Locate the cell with the specified text and output its [X, Y] center coordinate. 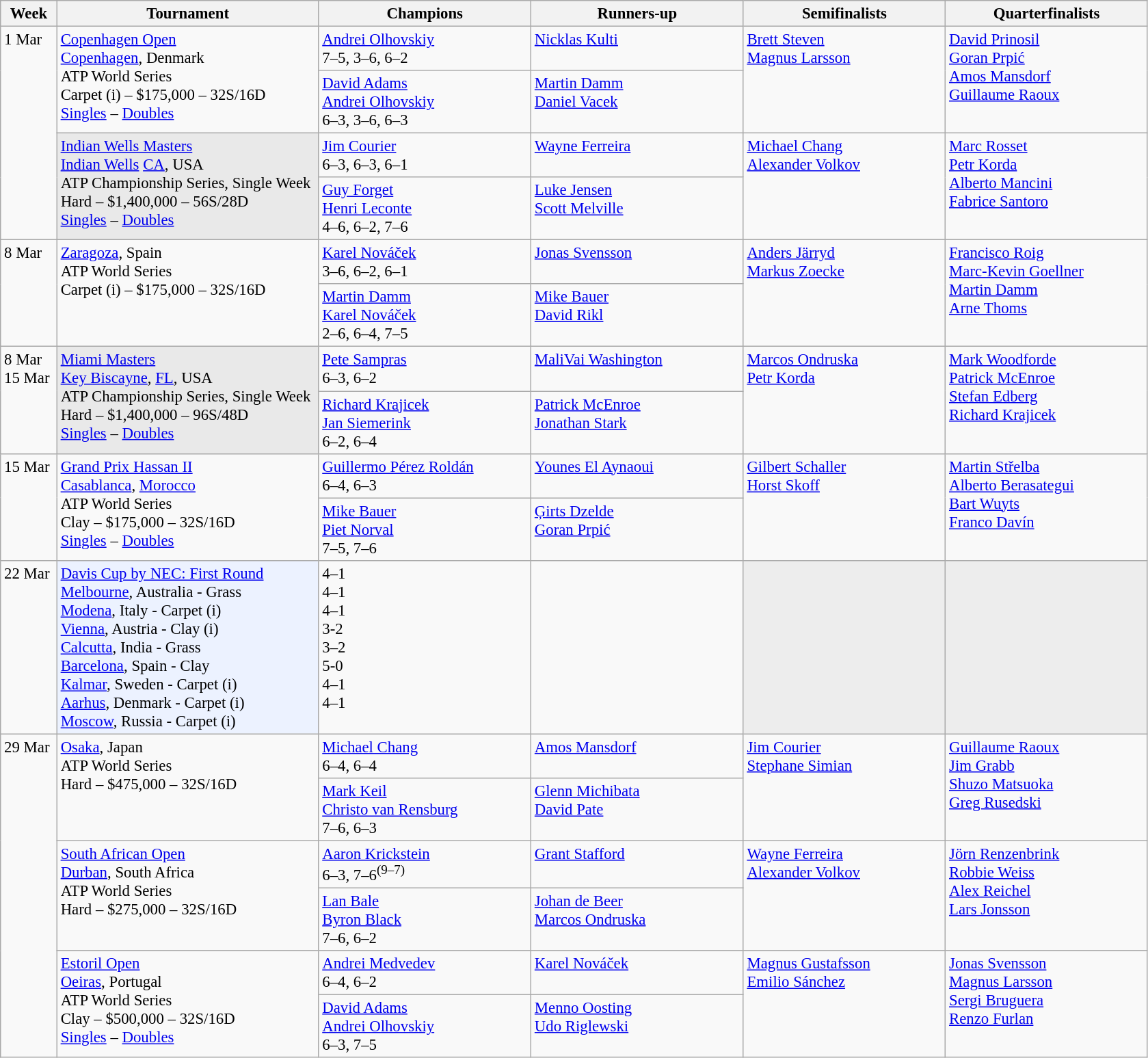
Mark Keil Christo van Rensburg 7–6, 6–3 [425, 810]
Johan de Beer Marcos Ondruska [637, 919]
Guillermo Pérez Roldán 6–4, 6–3 [425, 476]
Menno Oosting Udo Riglewski [637, 1027]
Jonas Svensson Magnus Larsson Sergi Bruguera Renzo Furlan [1047, 1004]
Jim Courier Stephane Simian [844, 787]
Tournament [187, 14]
Karel Nováček 3–6, 6–2, 6–1 [425, 263]
Zaragoza, SpainATP World SeriesCarpet (i) – $175,000 – 32S/16D [187, 293]
Martin Střelba Alberto Berasategui Bart Wuyts Franco Davín [1047, 507]
Andrei Medvedev 6–4, 6–2 [425, 973]
4–1 4–1 4–1 3-2 3–2 5-0 4–1 4–1 [425, 647]
Wayne Ferreira [637, 156]
Marcos Ondruska Petr Korda [844, 400]
Grand Prix Hassan II Casablanca, MoroccoATP World SeriesClay – $175,000 – 32S/16D Singles – Doubles [187, 507]
Indian Wells Masters Indian Wells CA, USAATP Championship Series, Single WeekHard – $1,400,000 – 56S/28D Singles – Doubles [187, 187]
Wayne Ferreira Alexander Volkov [844, 896]
Pete Sampras 6–3, 6–2 [425, 369]
Mike Bauer David Rikl [637, 316]
Grant Stafford [637, 864]
15 Mar [29, 507]
Guillaume Raoux Jim Grabb Shuzo Matsuoka Greg Rusedski [1047, 787]
Champions [425, 14]
Younes El Aynaoui [637, 476]
Mike Bauer Piet Norval 7–5, 7–6 [425, 529]
Karel Nováček [637, 973]
Magnus Gustafsson Emilio Sánchez [844, 1004]
22 Mar [29, 647]
Francisco Roig Marc-Kevin Goellner Martin Damm Arne Thoms [1047, 293]
Anders Järryd Markus Zoecke [844, 293]
Runners-up [637, 14]
Mark Woodforde Patrick McEnroe Stefan Edberg Richard Krajicek [1047, 400]
1 Mar [29, 133]
David Adams Andrei Olhovskiy 6–3, 7–5 [425, 1027]
Martin Damm Daniel Vacek [637, 102]
South African Open Durban, South AfricaATP World SeriesHard – $275,000 – 32S/16D [187, 896]
Week [29, 14]
Michael Chang 6–4, 6–4 [425, 756]
Nicklas Kulti [637, 49]
Semifinalists [844, 14]
Aaron Krickstein 6–3, 7–6(9–7) [425, 864]
Quarterfinalists [1047, 14]
Lan Bale Byron Black 7–6, 6–2 [425, 919]
Osaka, JapanATP World SeriesHard – $475,000 – 32S/16D [187, 787]
Luke Jensen Scott Melville [637, 209]
Estoril Open Oeiras, PortugalATP World SeriesClay – $500,000 – 32S/16D Singles – Doubles [187, 1004]
MaliVai Washington [637, 369]
Glenn Michibata David Pate [637, 810]
Michael Chang Alexander Volkov [844, 187]
29 Mar [29, 896]
Guy Forget Henri Leconte 4–6, 6–2, 7–6 [425, 209]
Richard Krajicek Jan Siemerink 6–2, 6–4 [425, 423]
Patrick McEnroe Jonathan Stark [637, 423]
David Prinosil Goran Prpić Amos Mansdorf Guillaume Raoux [1047, 80]
Brett Steven Magnus Larsson [844, 80]
Jim Courier 6–3, 6–3, 6–1 [425, 156]
Gilbert Schaller Horst Skoff [844, 507]
Ģirts Dzelde Goran Prpić [637, 529]
Andrei Olhovskiy 7–5, 3–6, 6–2 [425, 49]
Jörn Renzenbrink Robbie Weiss Alex Reichel Lars Jonsson [1047, 896]
Jonas Svensson [637, 263]
Amos Mansdorf [637, 756]
Copenhagen Open Copenhagen, DenmarkATP World SeriesCarpet (i) – $175,000 – 32S/16D Singles – Doubles [187, 80]
Martin Damm Karel Nováček 2–6, 6–4, 7–5 [425, 316]
8 Mar15 Mar [29, 400]
Miami Masters Key Biscayne, FL, USAATP Championship Series, Single WeekHard – $1,400,000 – 96S/48D Singles – Doubles [187, 400]
8 Mar [29, 293]
Marc Rosset Petr Korda Alberto Mancini Fabrice Santoro [1047, 187]
David Adams Andrei Olhovskiy 6–3, 3–6, 6–3 [425, 102]
